For the text-containing cell, return its midpoint in [x, y] coordinate format. 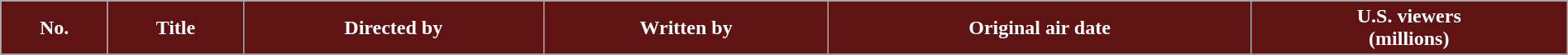
U.S. viewers(millions) [1409, 28]
Written by [686, 28]
Original air date [1040, 28]
Directed by [394, 28]
Title [175, 28]
No. [55, 28]
